Identify which cell holds the provided text, then report its [x, y] central coordinate. 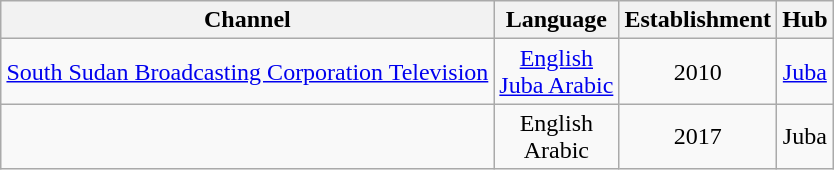
Language [556, 20]
2010 [698, 72]
Establishment [698, 20]
EnglishJuba Arabic [556, 72]
Channel [248, 20]
Hub [805, 20]
2017 [698, 136]
South Sudan Broadcasting Corporation Television [248, 72]
EnglishArabic [556, 136]
